Identify which cell holds the provided text, then report its [X, Y] central coordinate. 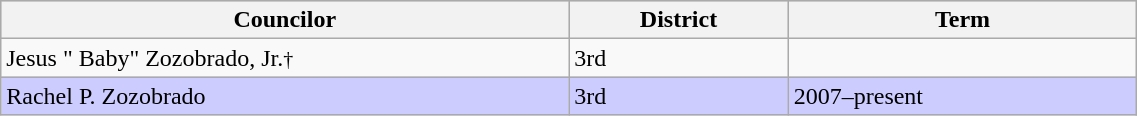
Term [962, 20]
District [678, 20]
2007–present [962, 96]
Rachel P. Zozobrado [285, 96]
Councilor [285, 20]
Jesus " Baby" Zozobrado, Jr.† [285, 58]
